Capture the cell that displays the provided text and extract its [X, Y] central coordinate. 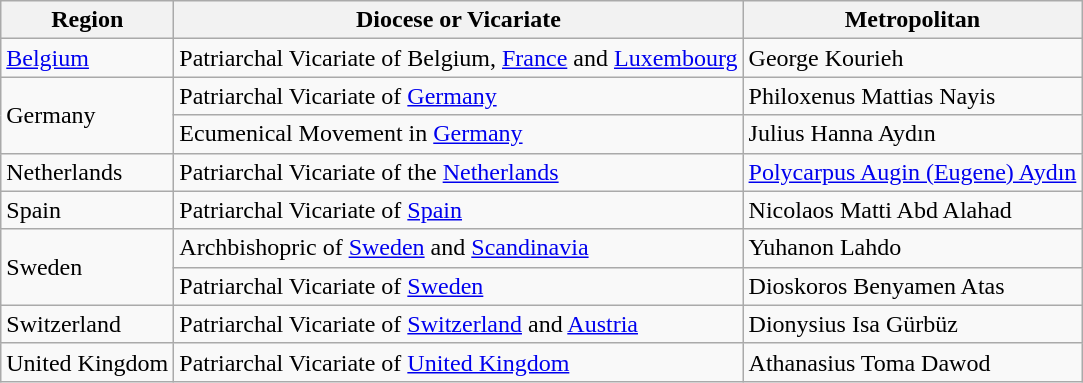
Julius Hanna Aydın [912, 134]
Dionysius Isa Gürbüz [912, 324]
Spain [88, 210]
Ecumenical Movement in Germany [458, 134]
Diocese or Vicariate [458, 20]
Region [88, 20]
George Kourieh [912, 58]
Patriarchal Vicariate of Belgium, France and Luxembourg [458, 58]
Belgium [88, 58]
Netherlands [88, 172]
Patriarchal Vicariate of Switzerland and Austria [458, 324]
Patriarchal Vicariate of Spain [458, 210]
Patriarchal Vicariate of Germany [458, 96]
Patriarchal Vicariate of Sweden [458, 286]
United Kingdom [88, 362]
Dioskoros Benyamen Atas [912, 286]
Yuhanon Lahdo [912, 248]
Nicolaos Matti Abd Alahad [912, 210]
Philoxenus Mattias Nayis [912, 96]
Patriarchal Vicariate of United Kingdom [458, 362]
Germany [88, 115]
Switzerland [88, 324]
Metropolitan [912, 20]
Patriarchal Vicariate of the Netherlands [458, 172]
Archbishopric of Sweden and Scandinavia [458, 248]
Sweden [88, 267]
Athanasius Toma Dawod [912, 362]
Polycarpus Augin (Eugene) Aydın [912, 172]
